Provide the [x, y] coordinate of the cell's center where the given text is located.  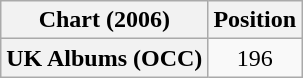
Chart (2006) [104, 20]
UK Albums (OCC) [104, 58]
196 [255, 58]
Position [255, 20]
